Identify which cell holds the provided text, then report its (x, y) central coordinate. 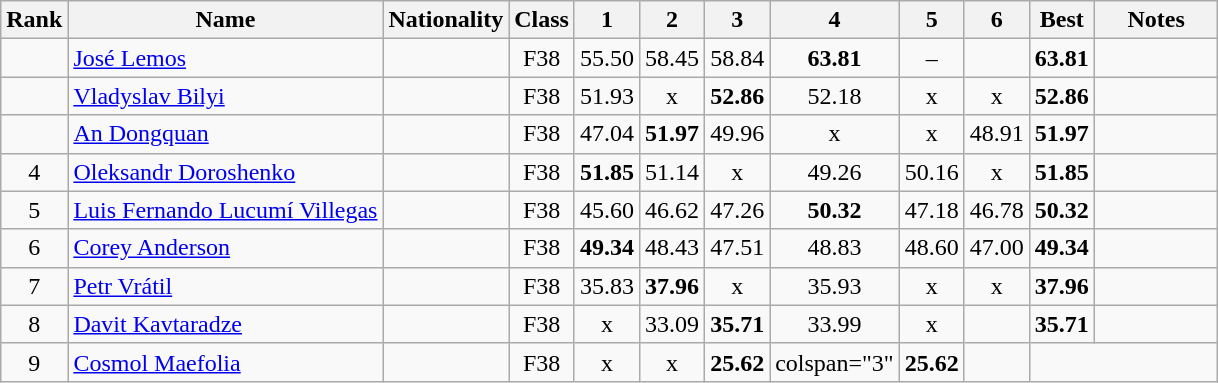
33.09 (672, 324)
Class (542, 20)
33.99 (835, 324)
52.18 (835, 96)
46.78 (996, 210)
Nationality (446, 20)
58.45 (672, 58)
9 (34, 362)
47.26 (738, 210)
35.93 (835, 286)
46.62 (672, 210)
1 (606, 20)
Luis Fernando Lucumí Villegas (226, 210)
Vladyslav Bilyi (226, 96)
3 (738, 20)
Corey Anderson (226, 248)
colspan="3" (835, 362)
48.83 (835, 248)
8 (34, 324)
Petr Vrátil (226, 286)
Cosmol Maefolia (226, 362)
Name (226, 20)
47.04 (606, 134)
47.00 (996, 248)
7 (34, 286)
Notes (1156, 20)
José Lemos (226, 58)
Oleksandr Doroshenko (226, 172)
Davit Kavtaradze (226, 324)
51.93 (606, 96)
45.60 (606, 210)
51.14 (672, 172)
Rank (34, 20)
Best (1062, 20)
49.96 (738, 134)
47.51 (738, 248)
47.18 (932, 210)
An Dongquan (226, 134)
– (932, 58)
2 (672, 20)
48.91 (996, 134)
58.84 (738, 58)
48.60 (932, 248)
50.16 (932, 172)
35.83 (606, 286)
55.50 (606, 58)
48.43 (672, 248)
49.26 (835, 172)
